Scan for the cell matching the given text and deliver its (X, Y) coordinate at center. 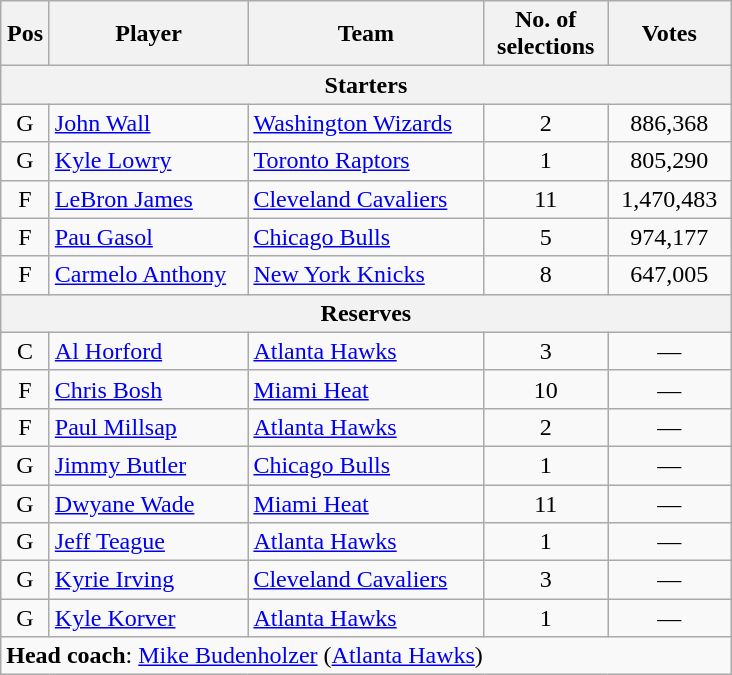
Starters (366, 85)
Jimmy Butler (148, 465)
Kyle Korver (148, 618)
Head coach: Mike Budenholzer (Atlanta Hawks) (366, 656)
Dwyane Wade (148, 503)
647,005 (670, 275)
805,290 (670, 161)
Player (148, 34)
Votes (670, 34)
10 (546, 389)
Reserves (366, 313)
Team (366, 34)
John Wall (148, 123)
886,368 (670, 123)
974,177 (670, 237)
No. of selections (546, 34)
Jeff Teague (148, 542)
C (26, 351)
Chris Bosh (148, 389)
1,470,483 (670, 199)
5 (546, 237)
Al Horford (148, 351)
Pos (26, 34)
Kyle Lowry (148, 161)
Washington Wizards (366, 123)
LeBron James (148, 199)
Kyrie Irving (148, 580)
Carmelo Anthony (148, 275)
Toronto Raptors (366, 161)
8 (546, 275)
Paul Millsap (148, 427)
New York Knicks (366, 275)
Pau Gasol (148, 237)
